Find where the given text appears and provide that cell's center as [x, y] coordinate. 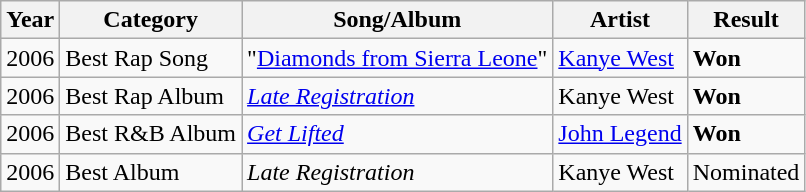
Best Rap Song [151, 58]
Song/Album [398, 20]
Best R&B Album [151, 134]
Year [30, 20]
Result [746, 20]
Best Album [151, 172]
John Legend [620, 134]
Artist [620, 20]
Best Rap Album [151, 96]
"Diamonds from Sierra Leone" [398, 58]
Get Lifted [398, 134]
Category [151, 20]
Nominated [746, 172]
